For the text-containing cell, return its midpoint in (x, y) coordinate format. 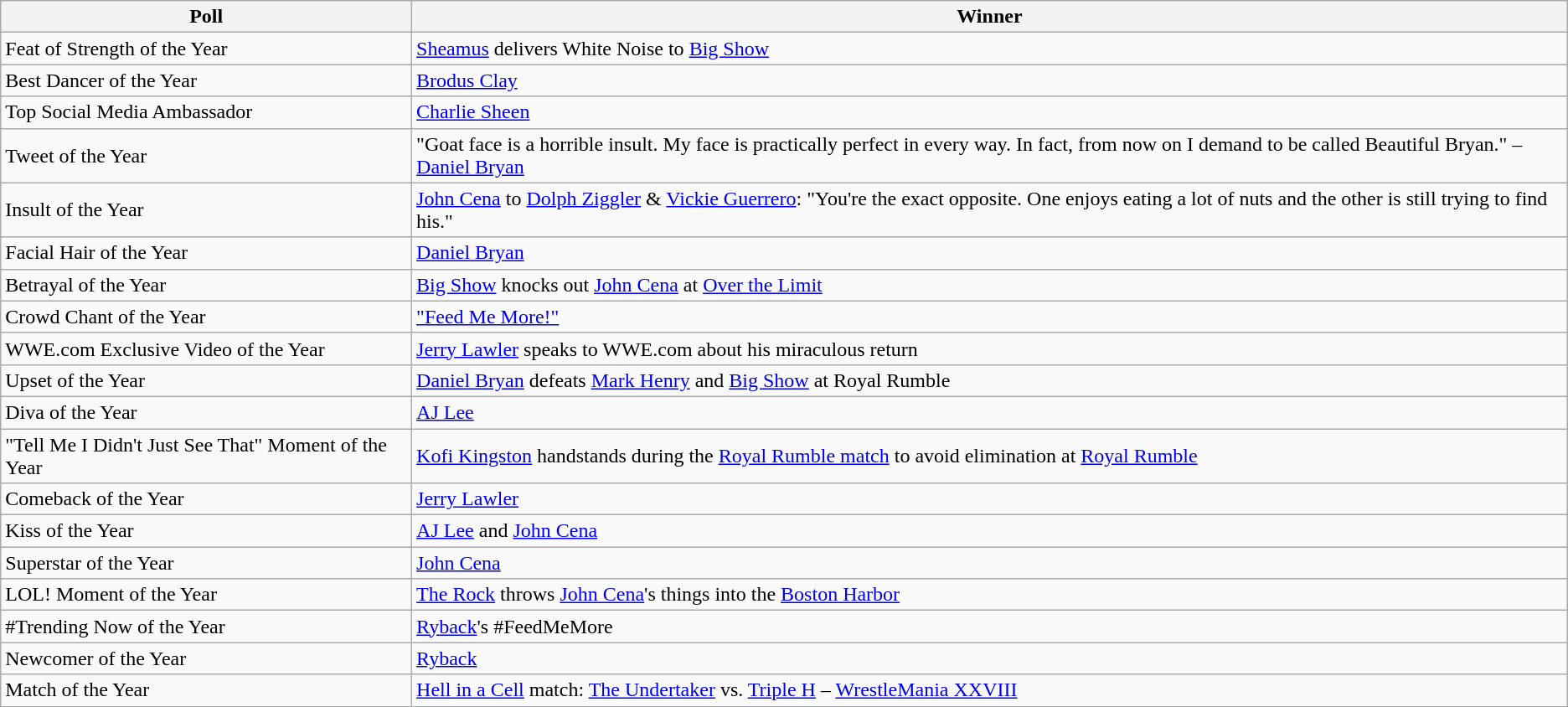
Brodus Clay (990, 80)
Jerry Lawler speaks to WWE.com about his miraculous return (990, 348)
John Cena to Dolph Ziggler & Vickie Guerrero: "You're the exact opposite. One enjoys eating a lot of nuts and the other is still trying to find his." (990, 209)
Charlie Sheen (990, 112)
Crowd Chant of the Year (206, 317)
Tweet of the Year (206, 156)
Feat of Strength of the Year (206, 49)
"Feed Me More!" (990, 317)
John Cena (990, 563)
Upset of the Year (206, 380)
Jerry Lawler (990, 499)
Poll (206, 17)
The Rock throws John Cena's things into the Boston Harbor (990, 595)
Hell in a Cell match: The Undertaker vs. Triple H – WrestleMania XXVIII (990, 690)
Diva of the Year (206, 412)
"Tell Me I Didn't Just See That" Moment of the Year (206, 456)
Newcomer of the Year (206, 658)
Winner (990, 17)
Superstar of the Year (206, 563)
Ryback's #FeedMeMore (990, 627)
Betrayal of the Year (206, 285)
Daniel Bryan (990, 253)
Kiss of the Year (206, 531)
Match of the Year (206, 690)
Facial Hair of the Year (206, 253)
Sheamus delivers White Noise to Big Show (990, 49)
Big Show knocks out John Cena at Over the Limit (990, 285)
AJ Lee (990, 412)
Insult of the Year (206, 209)
Ryback (990, 658)
Comeback of the Year (206, 499)
Best Dancer of the Year (206, 80)
AJ Lee and John Cena (990, 531)
WWE.com Exclusive Video of the Year (206, 348)
Top Social Media Ambassador (206, 112)
LOL! Moment of the Year (206, 595)
Kofi Kingston handstands during the Royal Rumble match to avoid elimination at Royal Rumble (990, 456)
#Trending Now of the Year (206, 627)
Daniel Bryan defeats Mark Henry and Big Show at Royal Rumble (990, 380)
